Output the [x, y] coordinate of the center of the cell containing the given text.  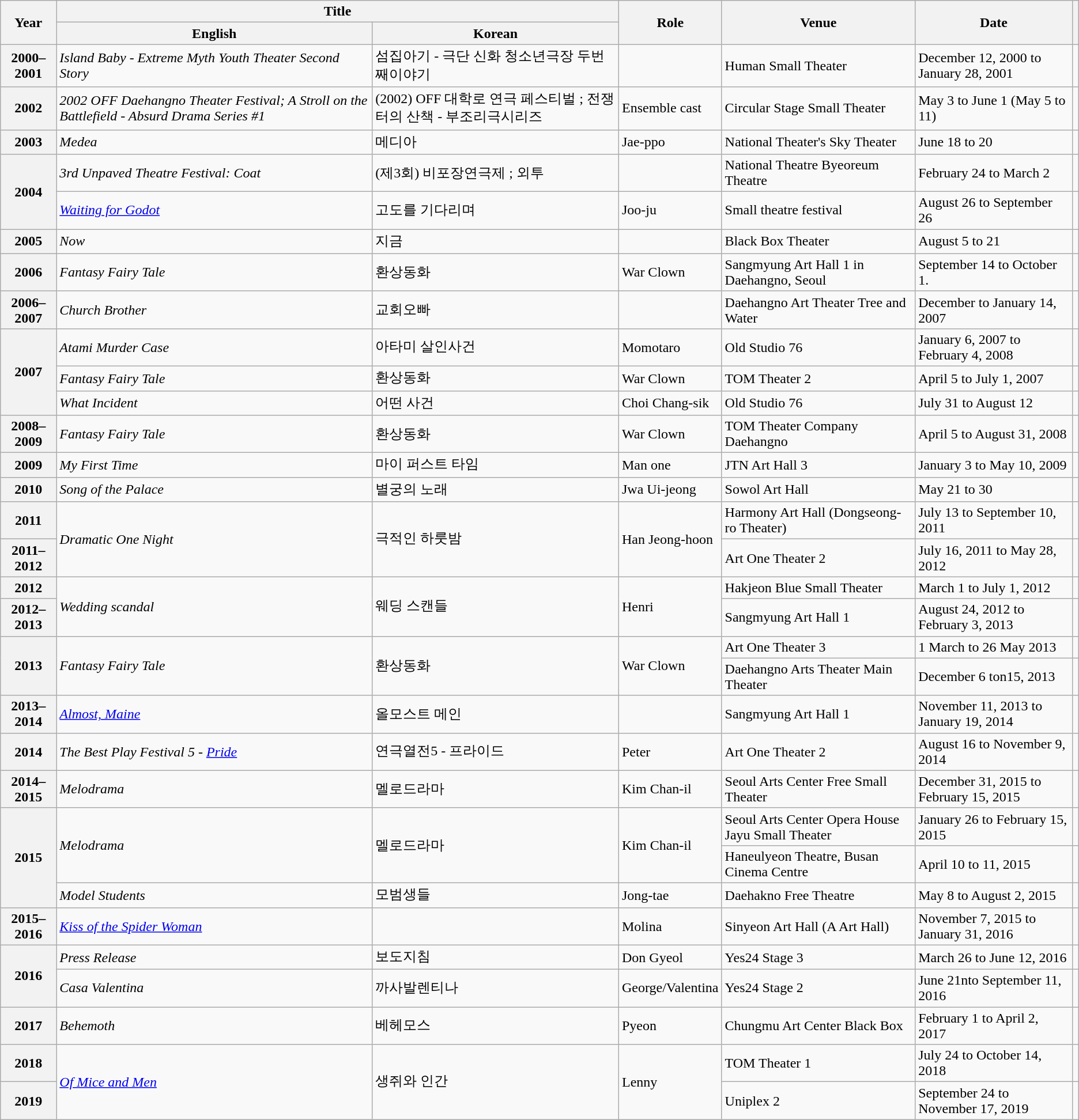
3rd Unpaved Theatre Festival: Coat [214, 173]
보도지침 [496, 958]
2011–2012 [29, 558]
November 11, 2013 to January 19, 2014 [994, 714]
Medea [214, 142]
까사발렌티나 [496, 989]
어떤 사건 [496, 403]
2011 [29, 521]
Daehangno Art Theater Tree and Water [818, 310]
April 10 to 11, 2015 [994, 864]
2012–2013 [29, 618]
2019 [29, 1100]
별궁의 노래 [496, 490]
2014 [29, 751]
August 5 to 21 [994, 242]
Han Jeong-hoon [670, 539]
March 26 to June 12, 2016 [994, 958]
June 18 to 20 [994, 142]
My First Time [214, 466]
Black Box Theater [818, 242]
1 March to 26 May 2013 [994, 647]
Momotaro [670, 347]
Dramatic One Night [214, 539]
Casa Valentina [214, 989]
Peter [670, 751]
August 26 to September 26 [994, 211]
2015–2016 [29, 926]
November 7, 2015 to January 31, 2016 [994, 926]
Yes24 Stage 2 [818, 989]
Circular Stage Small Theater [818, 108]
Model Students [214, 895]
Human Small Theater [818, 66]
July 16, 2011 to May 28, 2012 [994, 558]
극적인 하룻밤 [496, 539]
2006–2007 [29, 310]
September 14 to October 1. [994, 272]
2017 [29, 1026]
고도를 기다리며 [496, 211]
교회오빠 [496, 310]
(2002) OFF 대학로 연극 페스티벌 ; 전쟁터의 산책 - 부조리극시리즈 [496, 108]
Hakjeon Blue Small Theater [818, 588]
섬집아기 - 극단 신화 청소년극장 두번째이야기 [496, 66]
Of Mice and Men [214, 1082]
Waiting for Godot [214, 211]
생쥐와 인간 [496, 1082]
Ensemble cast [670, 108]
Sowol Art Hall [818, 490]
Seoul Arts Center Opera House Jayu Small Theater [818, 826]
February 24 to March 2 [994, 173]
Daehakno Free Theatre [818, 895]
Choi Chang-sik [670, 403]
December 6 ton15, 2013 [994, 676]
What Incident [214, 403]
2005 [29, 242]
2002 OFF Daehangno Theater Festival; A Stroll on the Battlefield - Absurd Drama Series #1 [214, 108]
February 1 to April 2, 2017 [994, 1026]
메디아 [496, 142]
August 24, 2012 to February 3, 2013 [994, 618]
아타미 살인사건 [496, 347]
Yes24 Stage 3 [818, 958]
April 5 to August 31, 2008 [994, 434]
January 26 to February 15, 2015 [994, 826]
TOM Theater 2 [818, 378]
베헤모스 [496, 1026]
Press Release [214, 958]
Island Baby - Extreme Myth Youth Theater Second Story [214, 66]
TOM Theater 1 [818, 1064]
National Theater's Sky Theater [818, 142]
2000–2001 [29, 66]
July 31 to August 12 [994, 403]
Church Brother [214, 310]
Chungmu Art Center Black Box [818, 1026]
2014–2015 [29, 789]
January 6, 2007 to February 4, 2008 [994, 347]
English [214, 33]
2008–2009 [29, 434]
Small theatre festival [818, 211]
2013–2014 [29, 714]
Joo-ju [670, 211]
May 3 to June 1 (May 5 to 11) [994, 108]
2004 [29, 192]
Sinyeon Art Hall (A Art Hall) [818, 926]
National Theatre Byeoreum Theatre [818, 173]
Jong-tae [670, 895]
March 1 to July 1, 2012 [994, 588]
Kiss of the Spider Woman [214, 926]
June 21nto September 11, 2016 [994, 989]
Atami Murder Case [214, 347]
Jwa Ui-jeong [670, 490]
2006 [29, 272]
July 24 to October 14, 2018 [994, 1064]
May 8 to August 2, 2015 [994, 895]
Lenny [670, 1082]
JTN Art Hall 3 [818, 466]
September 24 to November 17, 2019 [994, 1100]
Venue [818, 22]
Song of the Palace [214, 490]
Role [670, 22]
2003 [29, 142]
December to January 14, 2007 [994, 310]
Pyeon [670, 1026]
2015 [29, 857]
지금 [496, 242]
December 31, 2015 to February 15, 2015 [994, 789]
Almost, Maine [214, 714]
Henri [670, 606]
January 3 to May 10, 2009 [994, 466]
웨딩 스캔들 [496, 606]
July 13 to September 10, 2011 [994, 521]
Year [29, 22]
The Best Play Festival 5 - Pride [214, 751]
Daehangno Arts Theater Main Theater [818, 676]
Korean [496, 33]
April 5 to July 1, 2007 [994, 378]
George/Valentina [670, 989]
Haneulyeon Theatre, Busan Cinema Centre [818, 864]
Uniplex 2 [818, 1100]
모범생들 [496, 895]
Title [338, 12]
Now [214, 242]
연극열전5 - 프라이드 [496, 751]
Molina [670, 926]
Harmony Art Hall (Dongseong-ro Theater) [818, 521]
(제3회) 비포장연극제 ; 외투 [496, 173]
2018 [29, 1064]
2016 [29, 976]
May 21 to 30 [994, 490]
Don Gyeol [670, 958]
2013 [29, 666]
Man one [670, 466]
Seoul Arts Center Free Small Theater [818, 789]
올모스트 메인 [496, 714]
Date [994, 22]
Jae-ppo [670, 142]
2012 [29, 588]
2007 [29, 372]
TOM Theater Company Daehangno [818, 434]
December 12, 2000 to January 28, 2001 [994, 66]
Sangmyung Art Hall 1 in Daehangno, Seoul [818, 272]
2002 [29, 108]
Wedding scandal [214, 606]
Behemoth [214, 1026]
August 16 to November 9, 2014 [994, 751]
마이 퍼스트 타임 [496, 466]
2010 [29, 490]
Art One Theater 3 [818, 647]
2009 [29, 466]
